Detect which cell encompasses the target text, then output its (x, y) center coordinate. 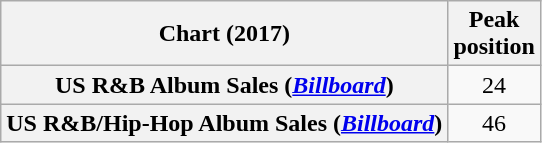
24 (494, 85)
US R&B Album Sales (Billboard) (224, 85)
Peakposition (494, 34)
Chart (2017) (224, 34)
46 (494, 123)
US R&B/Hip-Hop Album Sales (Billboard) (224, 123)
